Output the (x, y) coordinate of the center of the cell containing the given text.  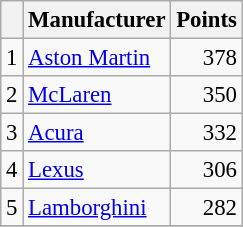
350 (206, 95)
378 (206, 58)
332 (206, 133)
Acura (97, 133)
McLaren (97, 95)
3 (12, 133)
2 (12, 95)
282 (206, 208)
Manufacturer (97, 20)
1 (12, 58)
Aston Martin (97, 58)
5 (12, 208)
306 (206, 170)
Lamborghini (97, 208)
4 (12, 170)
Points (206, 20)
Lexus (97, 170)
